For the text-containing cell, return its midpoint in [X, Y] coordinate format. 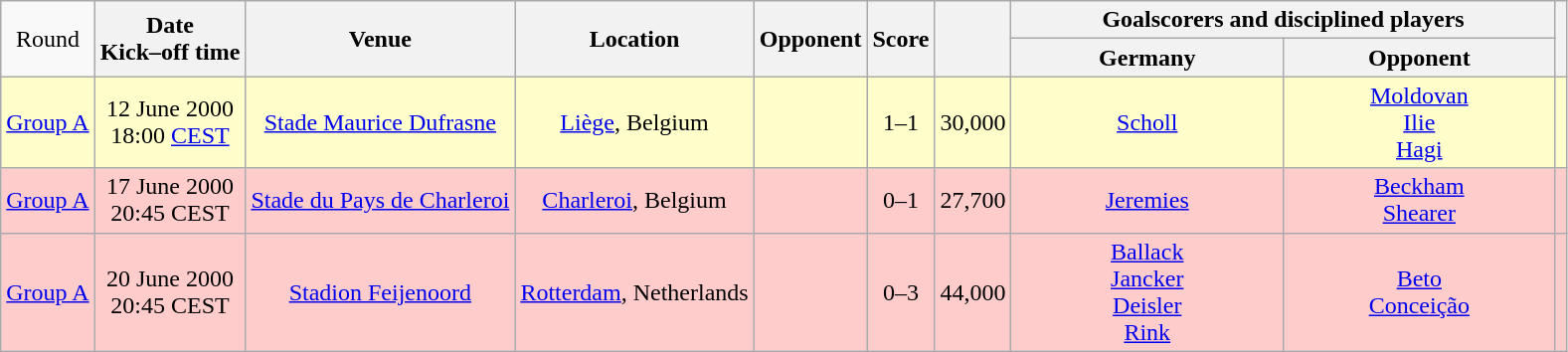
Beto Conceição [1420, 292]
Moldovan Ilie Hagi [1420, 122]
Charleroi, Belgium [634, 201]
27,700 [972, 201]
Round [48, 39]
Ballack Jancker Deisler Rink [1147, 292]
20 June 200020:45 CEST [170, 292]
DateKick–off time [170, 39]
Liège, Belgium [634, 122]
0–1 [901, 201]
Rotterdam, Netherlands [634, 292]
Germany [1147, 58]
0–3 [901, 292]
Beckham Shearer [1420, 201]
Goalscorers and disciplined players [1283, 20]
Stade du Pays de Charleroi [380, 201]
30,000 [972, 122]
Stadion Feijenoord [380, 292]
Location [634, 39]
Venue [380, 39]
1–1 [901, 122]
44,000 [972, 292]
12 June 200018:00 CEST [170, 122]
17 June 200020:45 CEST [170, 201]
Jeremies [1147, 201]
Score [901, 39]
Scholl [1147, 122]
Stade Maurice Dufrasne [380, 122]
